Return [X, Y] of the center of cell containing provided text 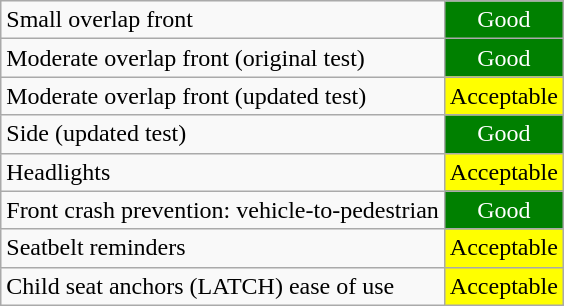
Child seat anchors (LATCH) ease of use [223, 286]
Headlights [223, 172]
Small overlap front [223, 20]
Front crash prevention: vehicle-to-pedestrian [223, 210]
Moderate overlap front (updated test) [223, 96]
Seatbelt reminders [223, 248]
Moderate overlap front (original test) [223, 58]
Side (updated test) [223, 134]
